Search for the cell housing the specified text and yield its (x, y) center coordinate. 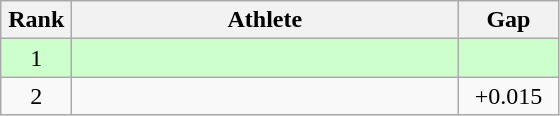
Gap (508, 20)
+0.015 (508, 96)
Athlete (265, 20)
Rank (36, 20)
2 (36, 96)
1 (36, 58)
